Provide the [x, y] coordinate of the cell's center where the given text is located.  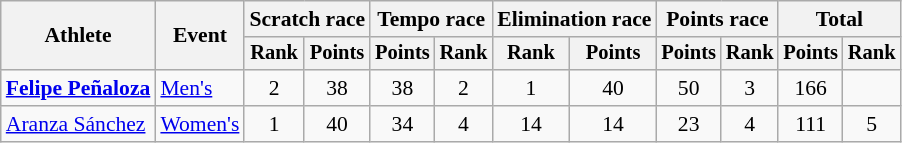
111 [810, 124]
Elimination race [574, 19]
Aranza Sánchez [78, 124]
Women's [200, 124]
Tempo race [431, 19]
166 [810, 88]
34 [402, 124]
23 [688, 124]
Total [839, 19]
Athlete [78, 36]
5 [872, 124]
Men's [200, 88]
Scratch race [307, 19]
Event [200, 36]
3 [750, 88]
Felipe Peñaloza [78, 88]
Points race [717, 19]
50 [688, 88]
